Find where the given text appears and provide that cell's center as [x, y] coordinate. 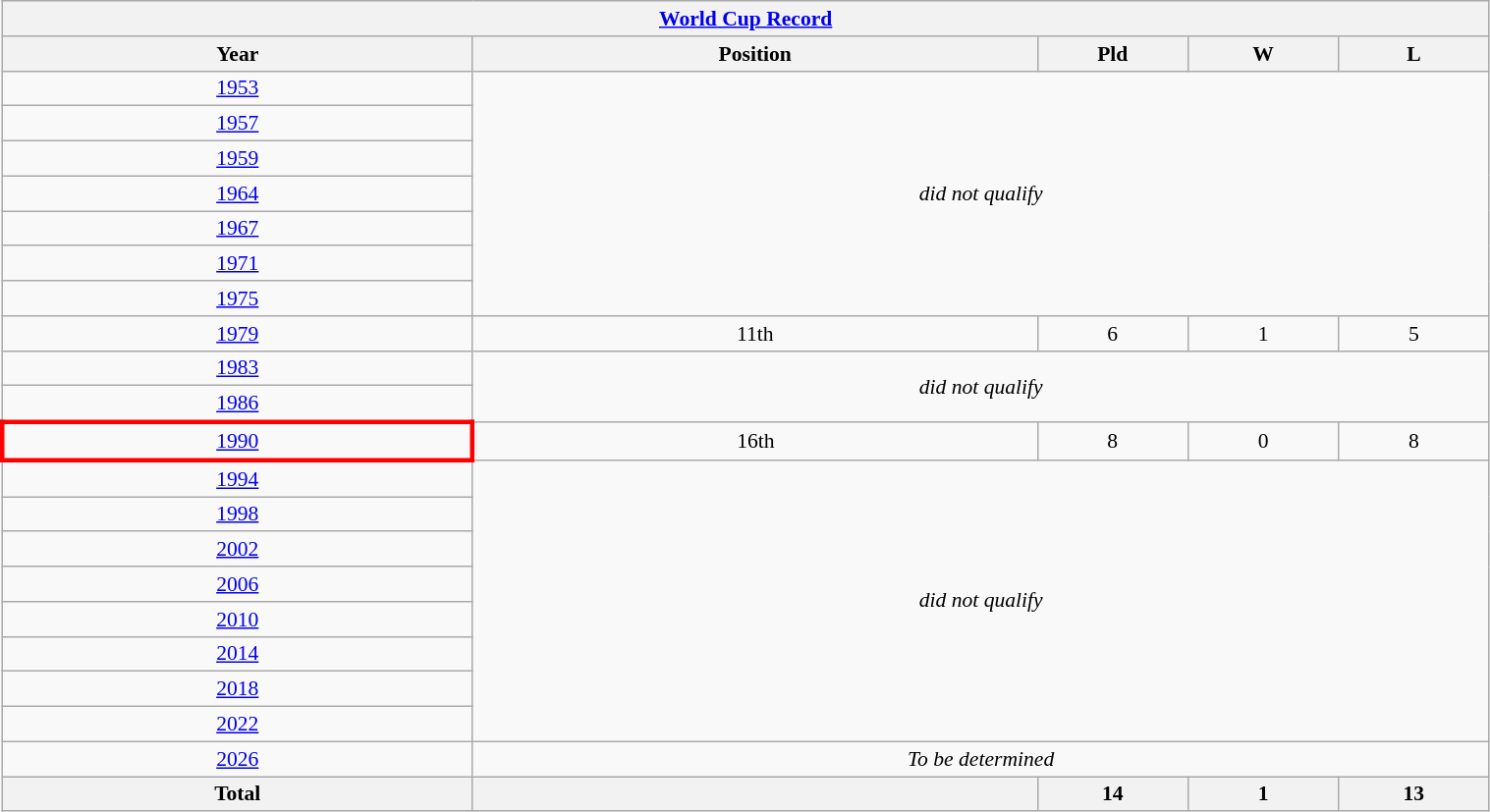
2026 [238, 759]
2002 [238, 550]
5 [1414, 334]
0 [1263, 442]
1971 [238, 264]
1964 [238, 193]
1998 [238, 514]
1975 [238, 298]
W [1263, 54]
2022 [238, 725]
6 [1112, 334]
L [1414, 54]
To be determined [980, 759]
2006 [238, 584]
1994 [238, 479]
1967 [238, 229]
Position [754, 54]
16th [754, 442]
1953 [238, 88]
World Cup Record [745, 19]
1957 [238, 124]
1990 [238, 442]
Year [238, 54]
14 [1112, 794]
13 [1414, 794]
2018 [238, 689]
2014 [238, 654]
1979 [238, 334]
11th [754, 334]
1959 [238, 159]
2010 [238, 620]
1986 [238, 405]
1983 [238, 368]
Total [238, 794]
Pld [1112, 54]
